Capture the cell that displays the provided text and extract its [x, y] central coordinate. 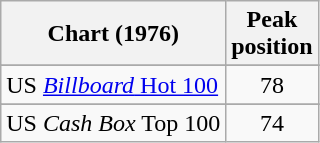
Chart (1976) [114, 34]
78 [272, 85]
US Cash Box Top 100 [114, 123]
US Billboard Hot 100 [114, 85]
Peakposition [272, 34]
74 [272, 123]
